Find where the given text appears and provide that cell's center as [x, y] coordinate. 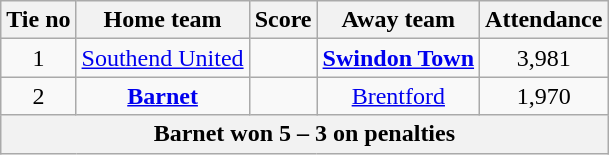
Barnet won 5 – 3 on penalties [304, 134]
Swindon Town [398, 58]
Home team [162, 20]
1 [38, 58]
Southend United [162, 58]
Barnet [162, 96]
Away team [398, 20]
1,970 [544, 96]
Tie no [38, 20]
3,981 [544, 58]
Attendance [544, 20]
Brentford [398, 96]
2 [38, 96]
Score [283, 20]
